Determine the (X, Y) coordinate at the center of the cell enclosing the given text.  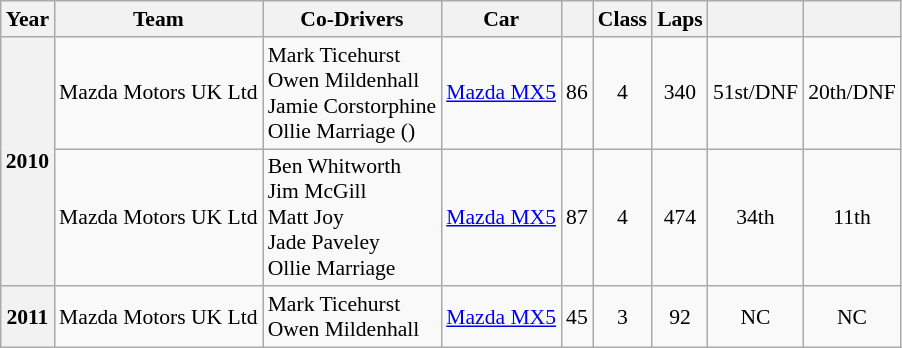
Co-Drivers (352, 19)
92 (680, 318)
Mark Ticehurst Owen Mildenhall (352, 318)
51st/DNF (756, 93)
340 (680, 93)
Car (501, 19)
20th/DNF (852, 93)
3 (622, 318)
Mark Ticehurst Owen Mildenhall Jamie Corstorphine Ollie Marriage () (352, 93)
474 (680, 218)
2010 (28, 162)
Team (158, 19)
Laps (680, 19)
34th (756, 218)
Year (28, 19)
45 (577, 318)
2011 (28, 318)
87 (577, 218)
Class (622, 19)
Ben Whitworth Jim McGill Matt Joy Jade Paveley Ollie Marriage (352, 218)
86 (577, 93)
11th (852, 218)
